Scan for the cell matching the given text and deliver its [x, y] coordinate at center. 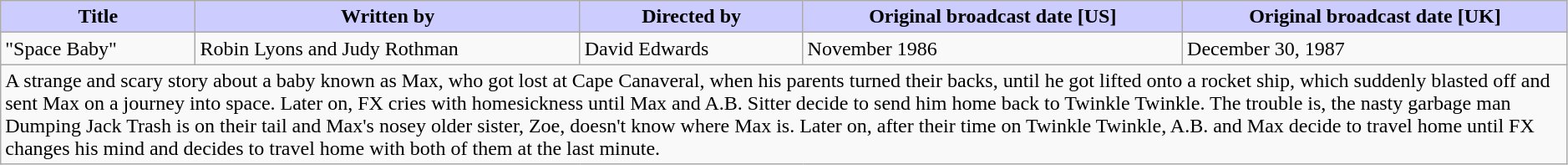
December 30, 1987 [1375, 49]
Original broadcast date [UK] [1375, 17]
Original broadcast date [US] [992, 17]
"Space Baby" [99, 49]
Written by [388, 17]
David Edwards [692, 49]
November 1986 [992, 49]
Title [99, 17]
Directed by [692, 17]
Robin Lyons and Judy Rothman [388, 49]
